Output the [X, Y] coordinate of the center of the cell containing the given text.  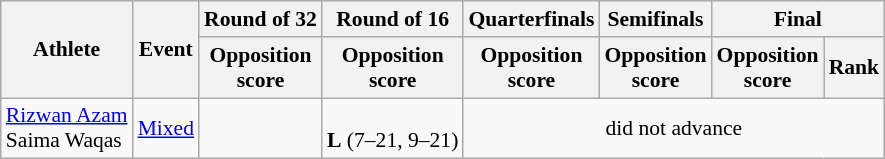
Rank [854, 68]
Athlete [67, 50]
Semifinals [655, 19]
did not advance [674, 128]
Quarterfinals [531, 19]
L (7–21, 9–21) [392, 128]
Mixed [166, 128]
Final [798, 19]
Round of 32 [260, 19]
Event [166, 50]
Round of 16 [392, 19]
Rizwan Azam Saima Waqas [67, 128]
